From the cell containing the given text, extract its center point as [x, y] coordinate. 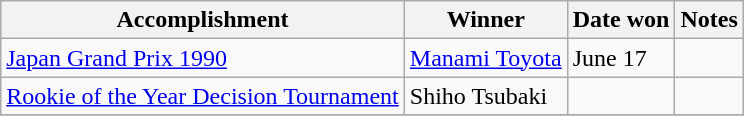
Manami Toyota [486, 58]
Japan Grand Prix 1990 [203, 58]
Notes [709, 20]
Rookie of the Year Decision Tournament [203, 96]
June 17 [621, 58]
Winner [486, 20]
Date won [621, 20]
Shiho Tsubaki [486, 96]
Accomplishment [203, 20]
